From the cell containing the given text, extract its center point as (X, Y) coordinate. 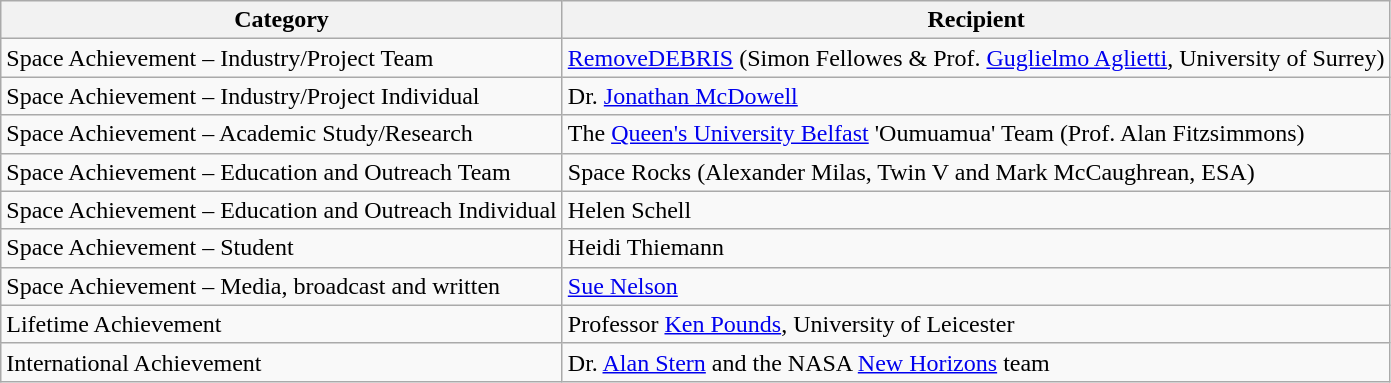
Space Achievement – Media, broadcast and written (282, 286)
Space Achievement – Education and Outreach Team (282, 172)
Space Achievement – Student (282, 248)
Space Achievement – Academic Study/Research (282, 134)
Sue Nelson (976, 286)
RemoveDEBRIS (Simon Fellowes & Prof. Guglielmo Aglietti, University of Surrey) (976, 58)
Dr. Alan Stern and the NASA New Horizons team (976, 362)
Recipient (976, 20)
Category (282, 20)
Space Rocks (Alexander Milas, Twin V and Mark McCaughrean, ESA) (976, 172)
Space Achievement – Education and Outreach Individual (282, 210)
Lifetime Achievement (282, 324)
Dr. Jonathan McDowell (976, 96)
Heidi Thiemann (976, 248)
Professor Ken Pounds, University of Leicester (976, 324)
Helen Schell (976, 210)
International Achievement (282, 362)
Space Achievement – Industry/Project Individual (282, 96)
Space Achievement – Industry/Project Team (282, 58)
The Queen's University Belfast 'Oumuamua' Team (Prof. Alan Fitzsimmons) (976, 134)
